Find where the given text appears and provide that cell's center as [X, Y] coordinate. 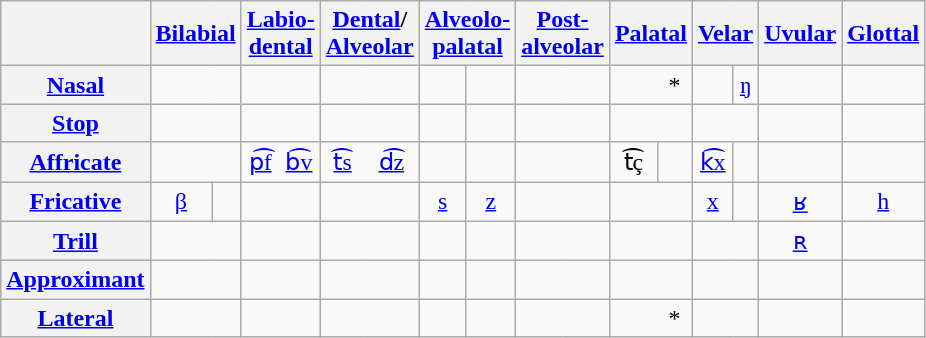
t͡s [342, 162]
β [181, 202]
d͡z [392, 162]
x [712, 202]
Uvular [800, 34]
Labio-dental [280, 34]
k͡x [712, 162]
t͡ç [633, 162]
ŋ [746, 85]
Nasal [76, 85]
Trill [76, 241]
h [884, 202]
Bilabial [196, 34]
Velar [725, 34]
Alveolo-palatal [467, 34]
Lateral [76, 318]
Palatal [650, 34]
z [491, 202]
ʀ [800, 241]
b͡v [299, 162]
p͡f [260, 162]
s [442, 202]
ʁ [800, 202]
Post-alveolar [563, 34]
Dental/Alveolar [370, 34]
Glottal [884, 34]
Stop [76, 123]
Fricative [76, 202]
Approximant [76, 280]
Affricate [76, 162]
